From the cell containing the given text, extract its center point as [X, Y] coordinate. 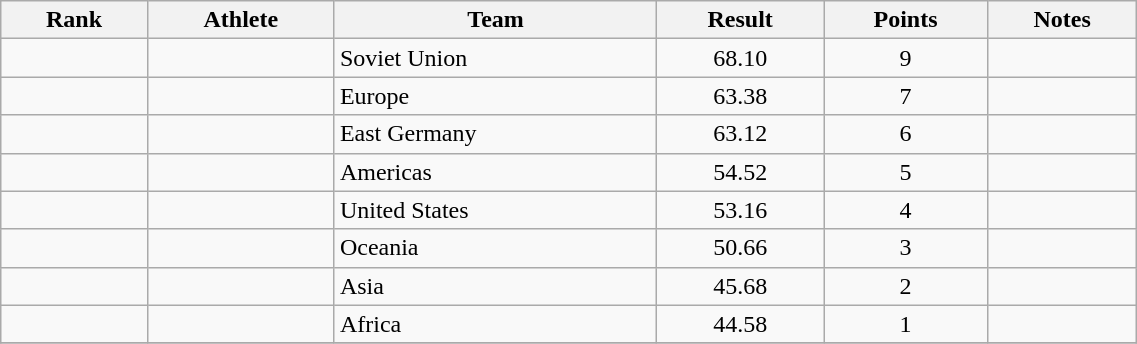
6 [906, 134]
1 [906, 324]
53.16 [740, 210]
Americas [495, 172]
Athlete [240, 20]
Europe [495, 96]
68.10 [740, 58]
7 [906, 96]
Asia [495, 286]
Points [906, 20]
54.52 [740, 172]
63.12 [740, 134]
East Germany [495, 134]
Result [740, 20]
50.66 [740, 248]
Oceania [495, 248]
44.58 [740, 324]
Team [495, 20]
2 [906, 286]
3 [906, 248]
Africa [495, 324]
Soviet Union [495, 58]
Notes [1062, 20]
45.68 [740, 286]
9 [906, 58]
5 [906, 172]
4 [906, 210]
Rank [74, 20]
63.38 [740, 96]
United States [495, 210]
